For the text-containing cell, return its midpoint in [X, Y] coordinate format. 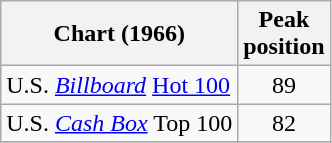
Chart (1966) [120, 34]
89 [284, 85]
82 [284, 123]
Peakposition [284, 34]
U.S. Billboard Hot 100 [120, 85]
U.S. Cash Box Top 100 [120, 123]
